Return the (X, Y) coordinate for the center point of the cell that contains the specified text.  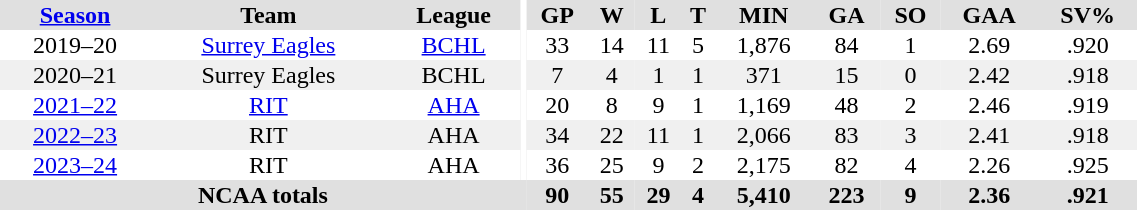
36 (558, 165)
SO (910, 15)
2019–20 (75, 45)
Season (75, 15)
1,169 (763, 105)
T (698, 15)
MIN (763, 15)
Team (268, 15)
7 (558, 75)
55 (612, 195)
8 (612, 105)
82 (846, 165)
NCAA totals (263, 195)
20 (558, 105)
2.41 (990, 135)
223 (846, 195)
3 (910, 135)
5 (698, 45)
5,410 (763, 195)
2020–21 (75, 75)
22 (612, 135)
2.42 (990, 75)
34 (558, 135)
2.36 (990, 195)
GA (846, 15)
15 (846, 75)
W (612, 15)
90 (558, 195)
League (454, 15)
2022–23 (75, 135)
1,876 (763, 45)
2021–22 (75, 105)
2.26 (990, 165)
83 (846, 135)
0 (910, 75)
25 (612, 165)
2.69 (990, 45)
84 (846, 45)
33 (558, 45)
GAA (990, 15)
2,066 (763, 135)
GP (558, 15)
L (658, 15)
29 (658, 195)
2,175 (763, 165)
48 (846, 105)
2.46 (990, 105)
2023–24 (75, 165)
371 (763, 75)
14 (612, 45)
